Determine the [x, y] coordinate at the center of the cell enclosing the given text.  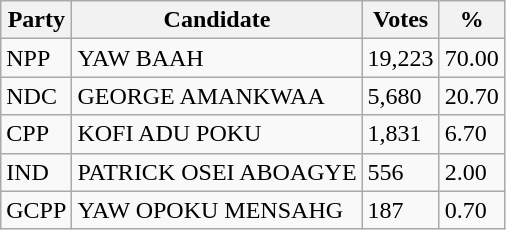
GCPP [36, 210]
20.70 [472, 96]
Votes [400, 20]
% [472, 20]
PATRICK OSEI ABOAGYE [217, 172]
556 [400, 172]
CPP [36, 134]
2.00 [472, 172]
1,831 [400, 134]
Candidate [217, 20]
6.70 [472, 134]
187 [400, 210]
KOFI ADU POKU [217, 134]
GEORGE AMANKWAA [217, 96]
IND [36, 172]
5,680 [400, 96]
NDC [36, 96]
19,223 [400, 58]
0.70 [472, 210]
YAW BAAH [217, 58]
YAW OPOKU MENSAHG [217, 210]
Party [36, 20]
70.00 [472, 58]
NPP [36, 58]
